Capture the cell that displays the provided text and extract its (x, y) central coordinate. 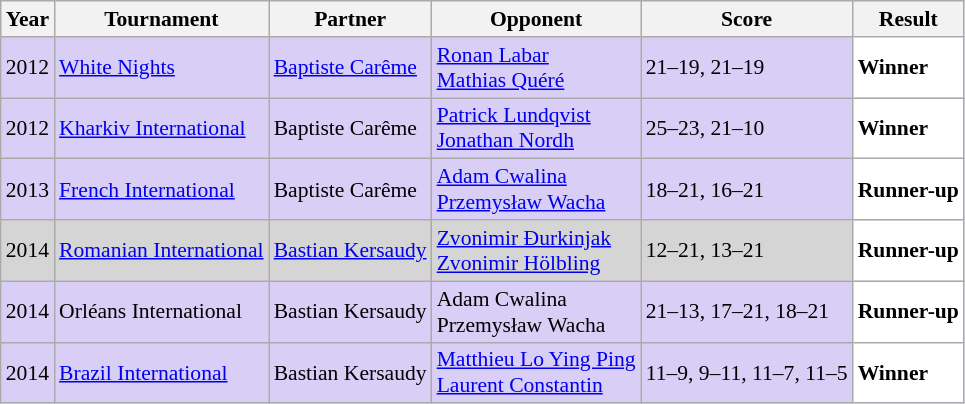
Ronan Labar Mathias Quéré (536, 68)
21–13, 17–21, 18–21 (747, 312)
25–23, 21–10 (747, 128)
White Nights (162, 68)
Year (28, 19)
French International (162, 190)
11–9, 9–11, 11–7, 11–5 (747, 372)
Score (747, 19)
18–21, 16–21 (747, 190)
21–19, 21–19 (747, 68)
Brazil International (162, 372)
Romanian International (162, 250)
Kharkiv International (162, 128)
Matthieu Lo Ying Ping Laurent Constantin (536, 372)
Zvonimir Đurkinjak Zvonimir Hölbling (536, 250)
Result (908, 19)
Orléans International (162, 312)
2013 (28, 190)
Patrick Lundqvist Jonathan Nordh (536, 128)
Partner (350, 19)
Opponent (536, 19)
12–21, 13–21 (747, 250)
Tournament (162, 19)
